Search for the cell housing the specified text and yield its (X, Y) center coordinate. 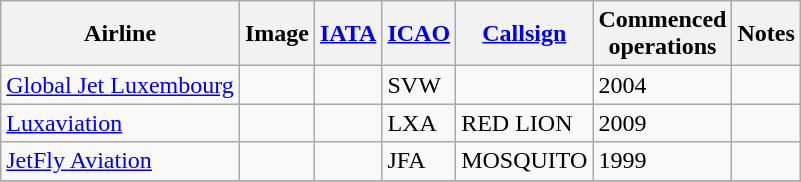
Image (276, 34)
JetFly Aviation (120, 161)
2009 (662, 123)
SVW (419, 85)
LXA (419, 123)
1999 (662, 161)
Notes (766, 34)
Callsign (524, 34)
IATA (348, 34)
Luxaviation (120, 123)
Airline (120, 34)
Commencedoperations (662, 34)
Global Jet Luxembourg (120, 85)
2004 (662, 85)
MOSQUITO (524, 161)
ICAO (419, 34)
RED LION (524, 123)
JFA (419, 161)
